Return [x, y] of the center of cell containing provided text 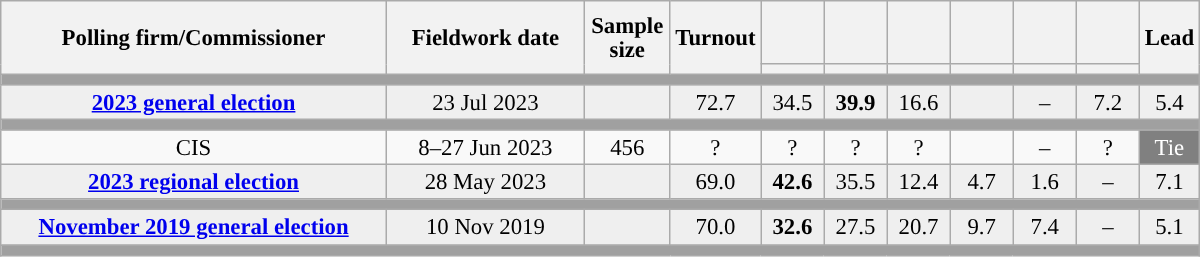
35.5 [856, 182]
5.1 [1169, 228]
69.0 [716, 182]
Sample size [627, 38]
27.5 [856, 228]
10 Nov 2019 [485, 228]
72.7 [716, 102]
4.7 [982, 182]
CIS [194, 148]
39.9 [856, 102]
23 Jul 2023 [485, 102]
Turnout [716, 38]
42.6 [792, 182]
456 [627, 148]
2023 regional election [194, 182]
34.5 [792, 102]
2023 general election [194, 102]
8–27 Jun 2023 [485, 148]
70.0 [716, 228]
7.4 [1044, 228]
16.6 [918, 102]
9.7 [982, 228]
7.2 [1108, 102]
Fieldwork date [485, 38]
32.6 [792, 228]
November 2019 general election [194, 228]
5.4 [1169, 102]
Lead [1169, 38]
12.4 [918, 182]
1.6 [1044, 182]
28 May 2023 [485, 182]
20.7 [918, 228]
Tie [1169, 148]
Polling firm/Commissioner [194, 38]
7.1 [1169, 182]
